Pinpoint the cell where the given text exists, returning its (x, y) midpoint coordinate. 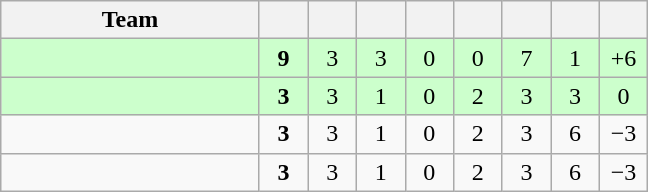
Team (130, 20)
9 (284, 58)
+6 (624, 58)
7 (526, 58)
